Scan for the cell matching the given text and deliver its (X, Y) coordinate at center. 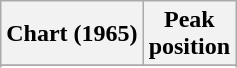
Chart (1965) (72, 34)
Peakposition (189, 34)
